Detect which cell encompasses the target text, then output its (x, y) center coordinate. 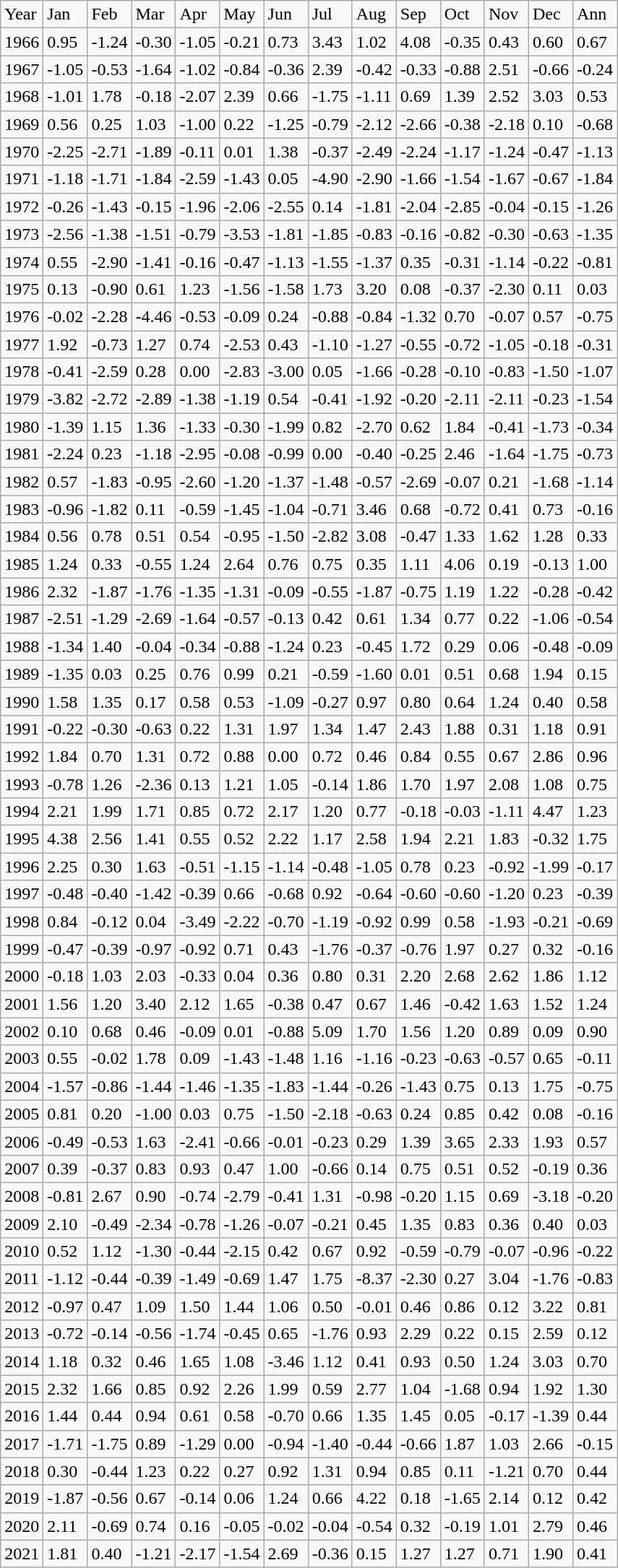
1992 (22, 756)
-2.07 (198, 97)
-0.12 (110, 922)
2019 (22, 1499)
2.68 (463, 976)
1975 (22, 289)
-0.67 (551, 179)
4.38 (65, 839)
1983 (22, 509)
4.22 (374, 1499)
-1.06 (551, 619)
-1.04 (286, 509)
-2.82 (330, 537)
5.09 (330, 1031)
-2.25 (65, 152)
0.62 (418, 427)
2.58 (374, 839)
2012 (22, 1307)
-3.18 (551, 1196)
0.59 (330, 1389)
1997 (22, 894)
-1.34 (65, 646)
-4.90 (330, 179)
2014 (22, 1361)
2009 (22, 1224)
-2.51 (65, 619)
-1.07 (594, 372)
2003 (22, 1059)
-2.60 (198, 482)
-3.00 (286, 372)
Year (22, 14)
1.40 (110, 646)
Nov (506, 14)
1.58 (65, 701)
1.01 (506, 1526)
1978 (22, 372)
-1.55 (330, 261)
2018 (22, 1471)
-1.16 (374, 1059)
-1.67 (506, 179)
Dec (551, 14)
Oct (463, 14)
0.19 (506, 564)
2.56 (110, 839)
0.20 (110, 1114)
-2.85 (463, 207)
3.65 (463, 1141)
1979 (22, 399)
2.77 (374, 1389)
2015 (22, 1389)
-1.46 (198, 1086)
1.09 (153, 1307)
-0.10 (463, 372)
-1.30 (153, 1252)
-2.36 (153, 784)
1999 (22, 949)
-0.99 (286, 454)
1984 (22, 537)
1989 (22, 674)
0.18 (418, 1499)
-0.74 (198, 1196)
-1.25 (286, 124)
-0.08 (241, 454)
-1.74 (198, 1334)
1.17 (330, 839)
1.93 (551, 1141)
-2.72 (110, 399)
-2.15 (241, 1252)
0.64 (463, 701)
1985 (22, 564)
2.33 (506, 1141)
Jan (65, 14)
-1.45 (241, 509)
-3.49 (198, 922)
-1.65 (463, 1499)
1967 (22, 69)
Mar (153, 14)
-2.06 (241, 207)
-1.89 (153, 152)
4.06 (463, 564)
2021 (22, 1554)
1.87 (463, 1444)
-1.12 (65, 1279)
4.47 (551, 812)
3.46 (374, 509)
1966 (22, 42)
-2.79 (241, 1196)
2.59 (551, 1334)
1.26 (110, 784)
Ann (594, 14)
Sep (418, 14)
-1.92 (374, 399)
-0.03 (463, 812)
1.50 (198, 1307)
1970 (22, 152)
1.66 (110, 1389)
2017 (22, 1444)
1.33 (463, 537)
1987 (22, 619)
-2.17 (198, 1554)
0.28 (153, 372)
-2.04 (418, 207)
Jul (330, 14)
2004 (22, 1086)
1993 (22, 784)
-0.90 (110, 289)
1991 (22, 729)
2002 (22, 1031)
-3.53 (241, 234)
1971 (22, 179)
-0.25 (418, 454)
-1.15 (241, 867)
-0.32 (551, 839)
-1.02 (198, 69)
-2.53 (241, 345)
2.26 (241, 1389)
2001 (22, 1004)
2.86 (551, 756)
0.39 (65, 1169)
1.02 (374, 42)
-2.95 (198, 454)
1998 (22, 922)
-1.85 (330, 234)
2.17 (286, 812)
2.12 (198, 1004)
2.20 (418, 976)
-8.37 (374, 1279)
-2.49 (374, 152)
1972 (22, 207)
2.52 (506, 97)
-1.09 (286, 701)
2011 (22, 1279)
2008 (22, 1196)
2.43 (418, 729)
1.36 (153, 427)
2.46 (463, 454)
1995 (22, 839)
2.25 (65, 867)
1994 (22, 812)
0.17 (153, 701)
-1.49 (198, 1279)
-2.22 (241, 922)
Aug (374, 14)
3.40 (153, 1004)
Jun (286, 14)
-0.51 (198, 867)
-2.41 (198, 1141)
2000 (22, 976)
-1.42 (153, 894)
-0.71 (330, 509)
4.08 (418, 42)
-2.71 (110, 152)
1968 (22, 97)
2007 (22, 1169)
-2.34 (153, 1224)
-3.82 (65, 399)
0.96 (594, 756)
-1.56 (241, 289)
1.62 (506, 537)
1.72 (418, 646)
1.16 (330, 1059)
2.69 (286, 1554)
0.82 (330, 427)
3.04 (506, 1279)
0.16 (198, 1526)
-0.24 (594, 69)
1.52 (551, 1004)
2.22 (286, 839)
1.71 (153, 812)
-1.60 (374, 674)
1.45 (418, 1416)
1976 (22, 316)
1.73 (330, 289)
-1.17 (463, 152)
1977 (22, 345)
-0.35 (463, 42)
-1.57 (65, 1086)
-2.89 (153, 399)
0.86 (463, 1307)
-2.55 (286, 207)
2005 (22, 1114)
2.51 (506, 69)
1.38 (286, 152)
-0.64 (374, 894)
3.43 (330, 42)
0.97 (374, 701)
2010 (22, 1252)
-1.31 (241, 592)
1996 (22, 867)
-1.58 (286, 289)
1.83 (506, 839)
1969 (22, 124)
-1.40 (330, 1444)
2.67 (110, 1196)
1.81 (65, 1554)
2.03 (153, 976)
1.22 (506, 592)
-2.70 (374, 427)
3.08 (374, 537)
0.60 (551, 42)
-1.27 (374, 345)
-1.01 (65, 97)
-1.41 (153, 261)
3.20 (374, 289)
1.21 (241, 784)
2.64 (241, 564)
2.66 (551, 1444)
2013 (22, 1334)
-1.96 (198, 207)
0.95 (65, 42)
-1.32 (418, 316)
2.11 (65, 1526)
-0.05 (241, 1526)
1974 (22, 261)
1.04 (418, 1389)
2.79 (551, 1526)
1.90 (551, 1554)
-2.66 (418, 124)
1990 (22, 701)
1.41 (153, 839)
2020 (22, 1526)
-2.12 (374, 124)
1.30 (594, 1389)
2.14 (506, 1499)
-1.10 (330, 345)
-3.46 (286, 1361)
-1.73 (551, 427)
1.06 (286, 1307)
1986 (22, 592)
-0.98 (374, 1196)
2.08 (506, 784)
-1.33 (198, 427)
-2.56 (65, 234)
1982 (22, 482)
-2.28 (110, 316)
1.19 (463, 592)
0.45 (374, 1224)
Apr (198, 14)
-0.76 (418, 949)
1.46 (418, 1004)
1981 (22, 454)
1.88 (463, 729)
-0.82 (463, 234)
1.28 (551, 537)
1.11 (418, 564)
0.91 (594, 729)
-1.82 (110, 509)
2.29 (418, 1334)
2016 (22, 1416)
2006 (22, 1141)
1973 (22, 234)
1.05 (286, 784)
2.62 (506, 976)
-1.51 (153, 234)
May (241, 14)
-4.46 (153, 316)
-1.93 (506, 922)
-0.86 (110, 1086)
0.88 (241, 756)
-0.27 (330, 701)
1988 (22, 646)
2.10 (65, 1224)
1980 (22, 427)
-2.83 (241, 372)
-0.94 (286, 1444)
Feb (110, 14)
3.22 (551, 1307)
